Extract the [X, Y] coordinate from the center of the cell holding the provided text.  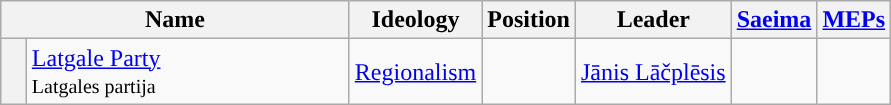
MEPs [854, 20]
Position [529, 20]
Ideology [415, 20]
Leader [653, 20]
Regionalism [415, 72]
Saeima [774, 20]
Jānis Lāčplēsis [653, 72]
Latgale PartyLatgales partija [188, 72]
Name [176, 20]
